Return the (X, Y) coordinate for the center point of the cell that contains the specified text.  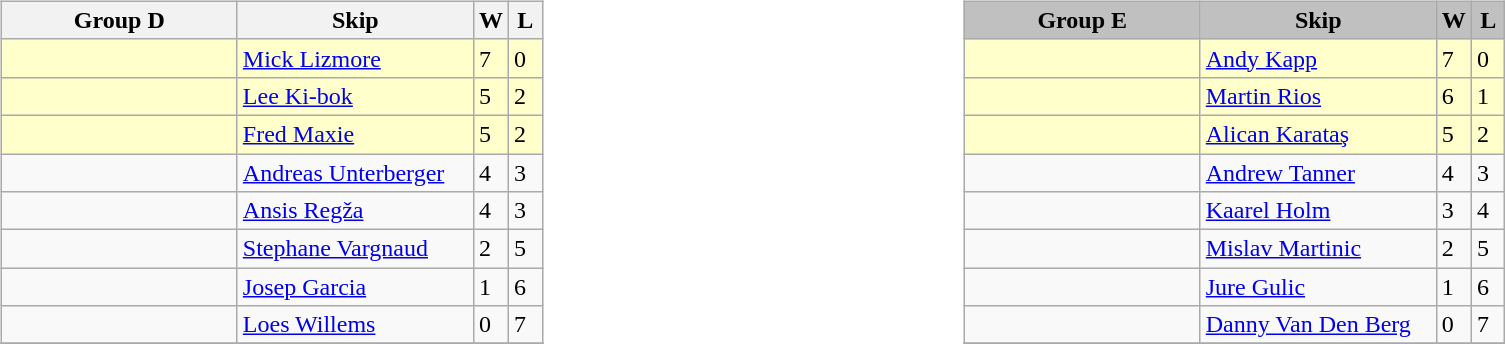
Stephane Vargnaud (355, 249)
Mislav Martinic (1318, 249)
Josep Garcia (355, 287)
Andreas Unterberger (355, 173)
Group D (119, 20)
Jure Gulic (1318, 287)
Group E (1082, 20)
Mick Lizmore (355, 58)
Lee Ki-bok (355, 96)
Andy Kapp (1318, 58)
Alican Karataş (1318, 134)
Fred Maxie (355, 134)
Kaarel Holm (1318, 211)
Ansis Regža (355, 211)
Martin Rios (1318, 96)
Danny Van Den Berg (1318, 325)
Loes Willems (355, 325)
Andrew Tanner (1318, 173)
